Return [X, Y] of the center of cell containing provided text 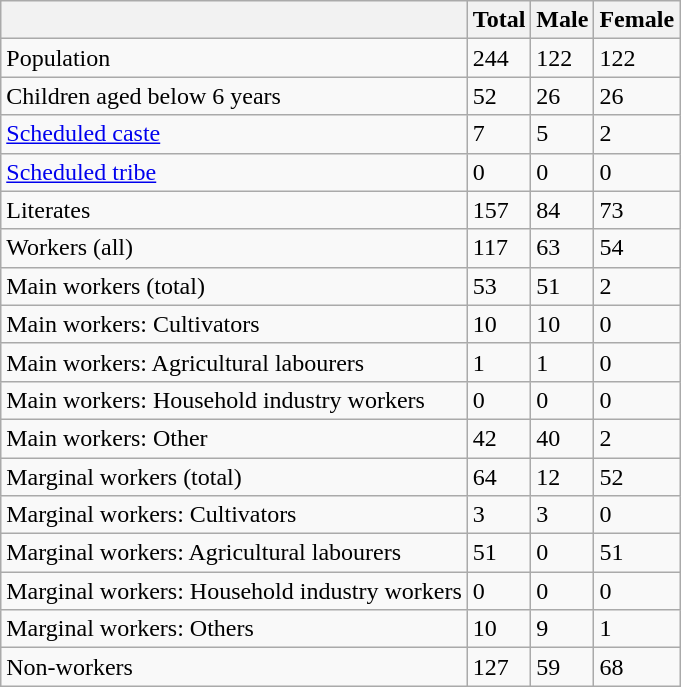
54 [637, 248]
Workers (all) [234, 248]
12 [562, 477]
244 [499, 58]
Main workers: Household industry workers [234, 400]
Marginal workers: Others [234, 629]
Male [562, 20]
Total [499, 20]
Main workers: Cultivators [234, 324]
Main workers: Other [234, 438]
42 [499, 438]
Scheduled tribe [234, 172]
84 [562, 210]
Scheduled caste [234, 134]
68 [637, 667]
117 [499, 248]
Literates [234, 210]
Marginal workers: Household industry workers [234, 591]
Population [234, 58]
53 [499, 286]
127 [499, 667]
40 [562, 438]
Female [637, 20]
Main workers: Agricultural labourers [234, 362]
64 [499, 477]
Children aged below 6 years [234, 96]
63 [562, 248]
5 [562, 134]
Marginal workers: Cultivators [234, 515]
Marginal workers (total) [234, 477]
59 [562, 667]
7 [499, 134]
Marginal workers: Agricultural labourers [234, 553]
Non-workers [234, 667]
9 [562, 629]
157 [499, 210]
Main workers (total) [234, 286]
73 [637, 210]
